Scan for the cell matching the given text and deliver its (x, y) coordinate at center. 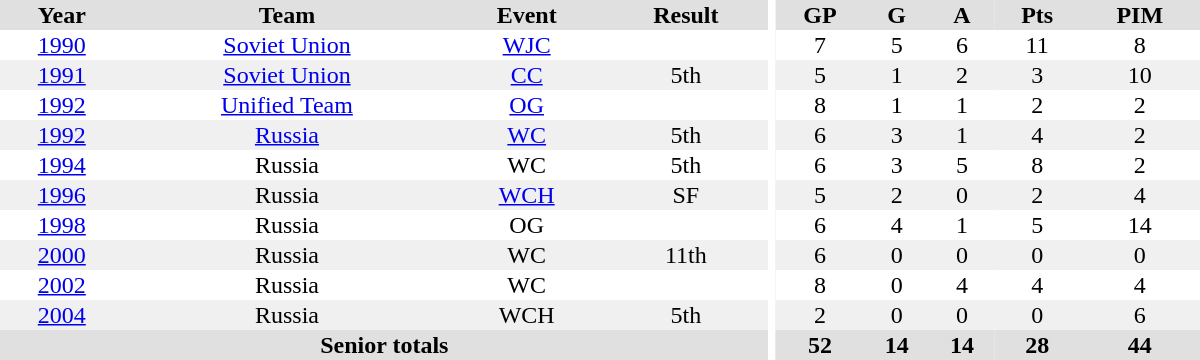
1994 (62, 165)
11th (686, 255)
10 (1140, 75)
1996 (62, 195)
PIM (1140, 15)
Result (686, 15)
GP (820, 15)
7 (820, 45)
Pts (1038, 15)
11 (1038, 45)
1990 (62, 45)
Team (288, 15)
Unified Team (288, 105)
Senior totals (384, 345)
G (896, 15)
1998 (62, 225)
Event (526, 15)
A (962, 15)
52 (820, 345)
CC (526, 75)
2000 (62, 255)
1991 (62, 75)
28 (1038, 345)
Year (62, 15)
2004 (62, 315)
SF (686, 195)
WJC (526, 45)
2002 (62, 285)
44 (1140, 345)
